Search for the cell housing the specified text and yield its (x, y) center coordinate. 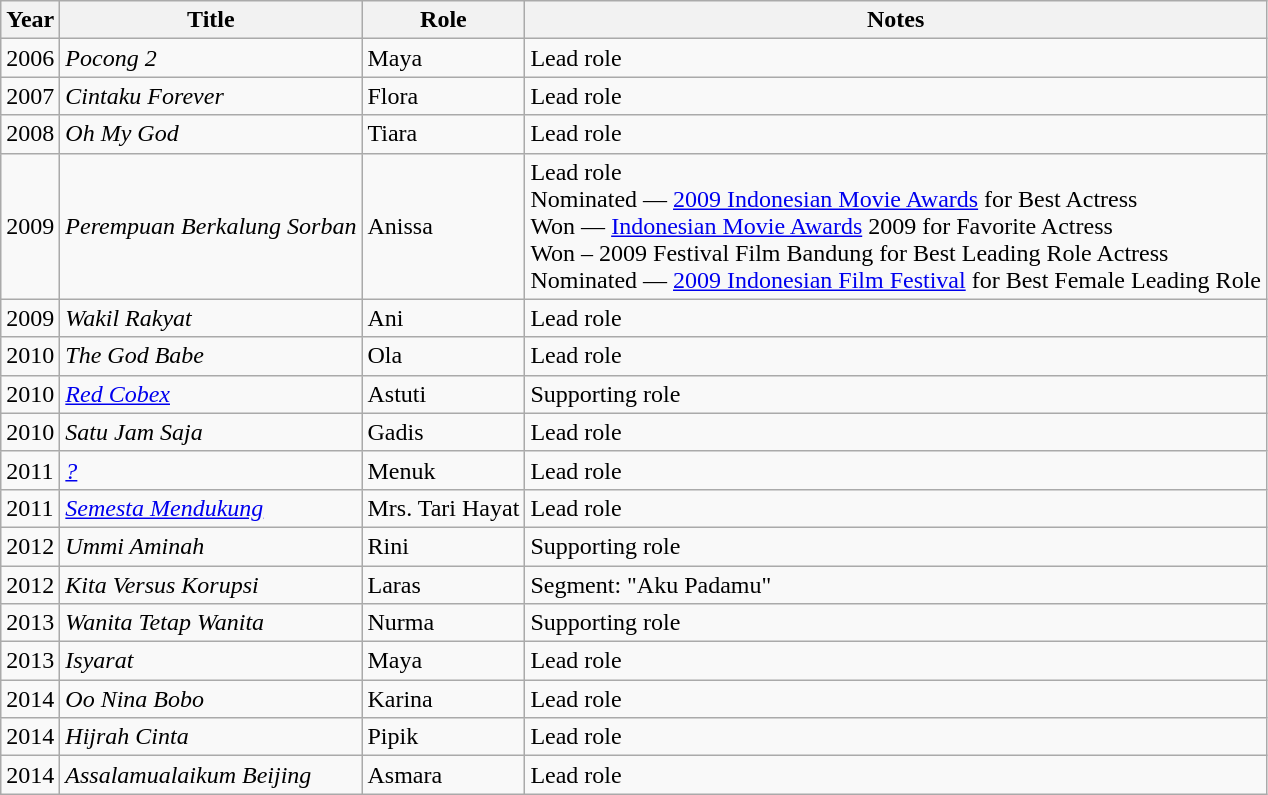
Role (444, 20)
Nurma (444, 623)
Oh My God (211, 134)
2007 (30, 96)
Satu Jam Saja (211, 432)
Cintaku Forever (211, 96)
Segment: "Aku Padamu" (896, 585)
Gadis (444, 432)
Wanita Tetap Wanita (211, 623)
Title (211, 20)
Anissa (444, 226)
Wakil Rakyat (211, 318)
Karina (444, 699)
Isyarat (211, 661)
2008 (30, 134)
Flora (444, 96)
Ola (444, 356)
Red Cobex (211, 394)
2006 (30, 58)
Semesta Mendukung (211, 508)
Laras (444, 585)
Year (30, 20)
Ummi Aminah (211, 546)
Perempuan Berkalung Sorban (211, 226)
Tiara (444, 134)
Ani (444, 318)
Pipik (444, 737)
Astuti (444, 394)
The God Babe (211, 356)
Asmara (444, 775)
Mrs. Tari Hayat (444, 508)
Rini (444, 546)
Menuk (444, 470)
? (211, 470)
Notes (896, 20)
Hijrah Cinta (211, 737)
Assalamualaikum Beijing (211, 775)
Oo Nina Bobo (211, 699)
Pocong 2 (211, 58)
Kita Versus Korupsi (211, 585)
